Output the (X, Y) coordinate of the center of the cell containing the given text.  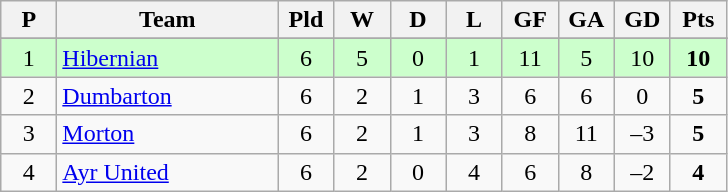
Pld (306, 20)
W (362, 20)
D (418, 20)
P (29, 20)
L (474, 20)
–3 (642, 134)
Hibernian (168, 58)
GA (586, 20)
Ayr United (168, 172)
GF (530, 20)
GD (642, 20)
Morton (168, 134)
Dumbarton (168, 96)
Team (168, 20)
Pts (698, 20)
–2 (642, 172)
